Search for the cell housing the specified text and yield its [x, y] center coordinate. 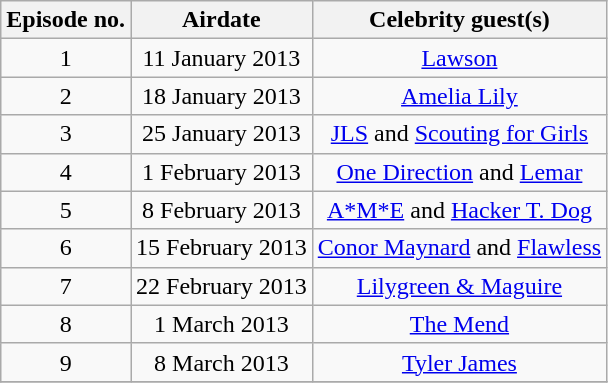
18 January 2013 [222, 96]
Celebrity guest(s) [459, 20]
15 February 2013 [222, 248]
4 [66, 172]
Airdate [222, 20]
2 [66, 96]
1 March 2013 [222, 324]
11 January 2013 [222, 58]
8 February 2013 [222, 210]
6 [66, 248]
8 March 2013 [222, 362]
Episode no. [66, 20]
5 [66, 210]
Lawson [459, 58]
7 [66, 286]
The Mend [459, 324]
A*M*E and Hacker T. Dog [459, 210]
Tyler James [459, 362]
8 [66, 324]
25 January 2013 [222, 134]
Lilygreen & Maguire [459, 286]
3 [66, 134]
22 February 2013 [222, 286]
Amelia Lily [459, 96]
1 February 2013 [222, 172]
JLS and Scouting for Girls [459, 134]
One Direction and Lemar [459, 172]
9 [66, 362]
Conor Maynard and Flawless [459, 248]
1 [66, 58]
